From the cell containing the given text, extract its center point as (X, Y) coordinate. 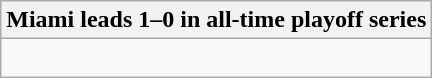
Miami leads 1–0 in all-time playoff series (216, 20)
